Output the (x, y) coordinate of the center of the cell containing the given text.  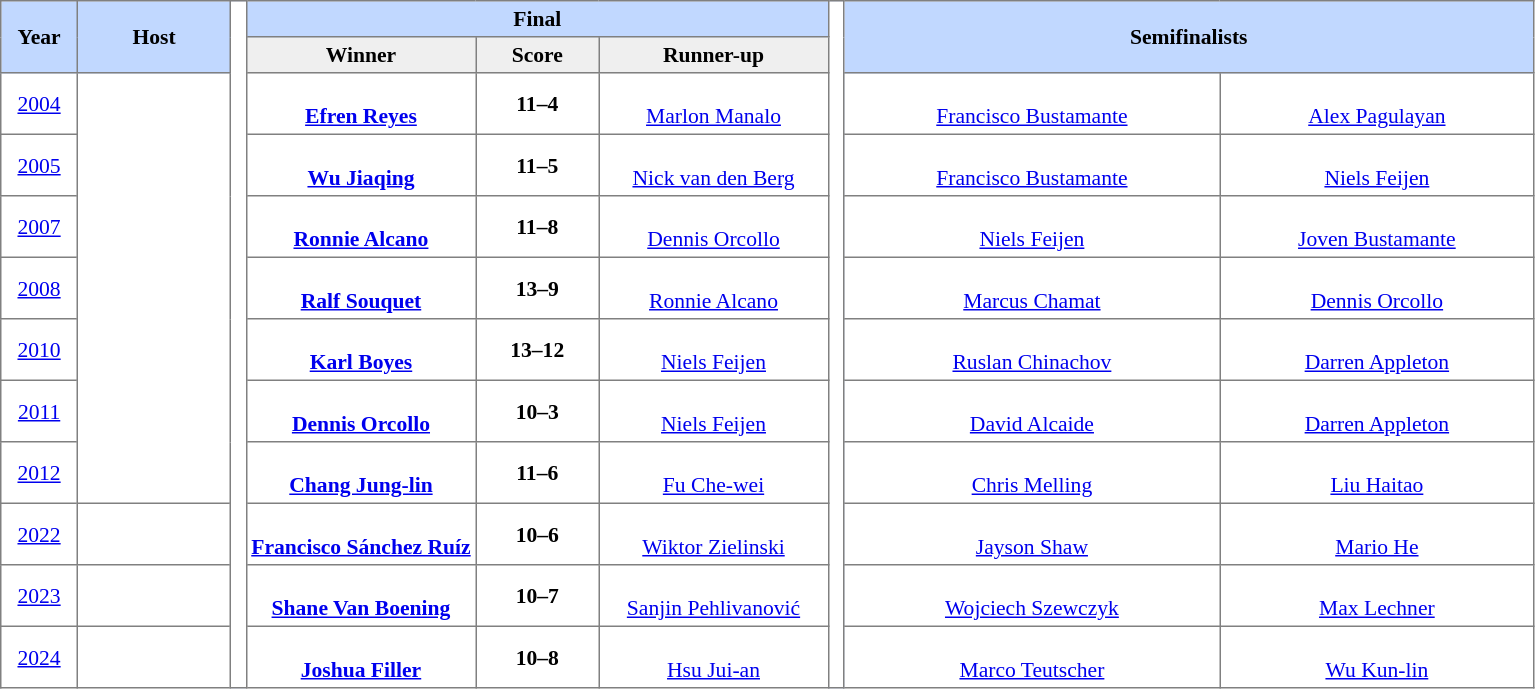
Joshua Filler (361, 657)
Wojciech Szewczyk (1032, 596)
10–7 (538, 596)
Max Lechner (1377, 596)
Runner-up (714, 55)
11–4 (538, 104)
Efren Reyes (361, 104)
Ruslan Chinachov (1032, 350)
Liu Haitao (1377, 473)
Final (537, 19)
Semifinalists (1189, 37)
Marlon Manalo (714, 104)
Wu Kun-lin (1377, 657)
10–3 (538, 411)
Score (538, 55)
David Alcaide (1032, 411)
11–8 (538, 227)
2010 (40, 350)
2012 (40, 473)
11–6 (538, 473)
Jayson Shaw (1032, 534)
Chang Jung-lin (361, 473)
10–6 (538, 534)
Marco Teutscher (1032, 657)
Year (40, 37)
2024 (40, 657)
2011 (40, 411)
10–8 (538, 657)
Ralf Souquet (361, 288)
Fu Che-wei (714, 473)
Wu Jiaqing (361, 165)
13–12 (538, 350)
11–5 (538, 165)
Wiktor Zielinski (714, 534)
Chris Melling (1032, 473)
2004 (40, 104)
2022 (40, 534)
13–9 (538, 288)
Marcus Chamat (1032, 288)
Joven Bustamante (1377, 227)
Nick van den Berg (714, 165)
Francisco Sánchez Ruíz (361, 534)
Alex Pagulayan (1377, 104)
2005 (40, 165)
Host (154, 37)
Karl Boyes (361, 350)
Winner (361, 55)
Mario He (1377, 534)
2023 (40, 596)
2008 (40, 288)
Shane Van Boening (361, 596)
2007 (40, 227)
Sanjin Pehlivanović (714, 596)
Hsu Jui-an (714, 657)
